Find where the given text appears and provide that cell's center as [X, Y] coordinate. 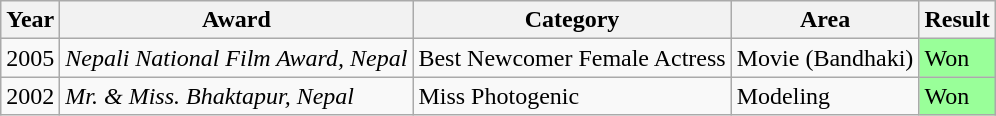
Result [957, 20]
2002 [30, 96]
Nepali National Film Award, Nepal [236, 58]
Best Newcomer Female Actress [572, 58]
Award [236, 20]
Area [825, 20]
Movie (Bandhaki) [825, 58]
2005 [30, 58]
Modeling [825, 96]
Miss Photogenic [572, 96]
Mr. & Miss. Bhaktapur, Nepal [236, 96]
Category [572, 20]
Year [30, 20]
